Pinpoint the cell where the given text exists, returning its [x, y] midpoint coordinate. 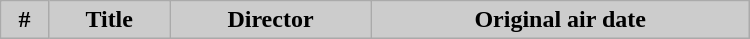
Title [108, 20]
Original air date [560, 20]
Director [270, 20]
# [25, 20]
